From the cell containing the given text, extract its center point as [x, y] coordinate. 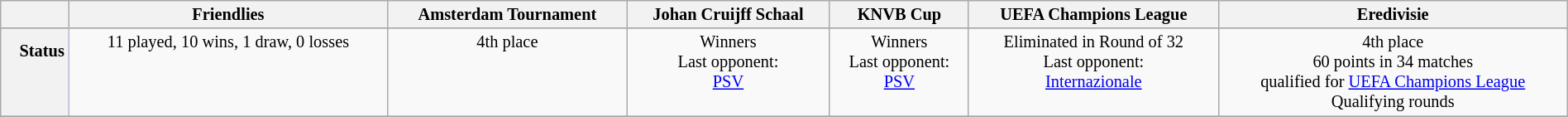
Johan Cruijff Schaal [729, 14]
Eredivisie [1393, 14]
UEFA Champions League [1093, 14]
Amsterdam Tournament [507, 14]
Status [35, 72]
11 played, 10 wins, 1 draw, 0 losses [228, 72]
Friendlies [228, 14]
4th place [507, 72]
4th place60 points in 34 matchesqualified for UEFA Champions League Qualifying rounds [1393, 72]
KNVB Cup [899, 14]
Eliminated in Round of 32Last opponent:Internazionale [1093, 72]
